Provide the [x, y] coordinate of the cell's center where the given text is located.  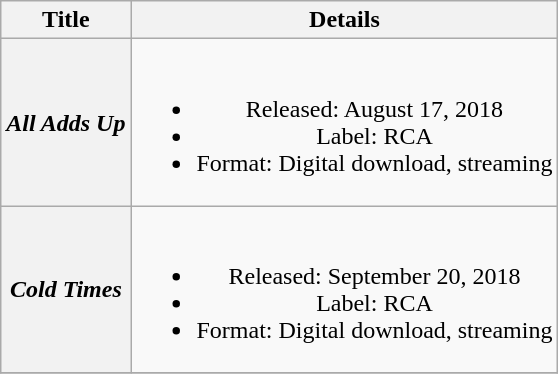
All Adds Up [66, 122]
Cold Times [66, 290]
Title [66, 20]
Released: August 17, 2018Label: RCAFormat: Digital download, streaming [344, 122]
Released: September 20, 2018Label: RCAFormat: Digital download, streaming [344, 290]
Details [344, 20]
